Search for the cell housing the specified text and yield its [X, Y] center coordinate. 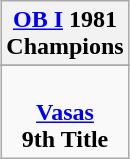
Vasas9th Title [65, 112]
OB I 1981Champions [65, 34]
